Extract the [X, Y] coordinate from the center of the cell holding the provided text.  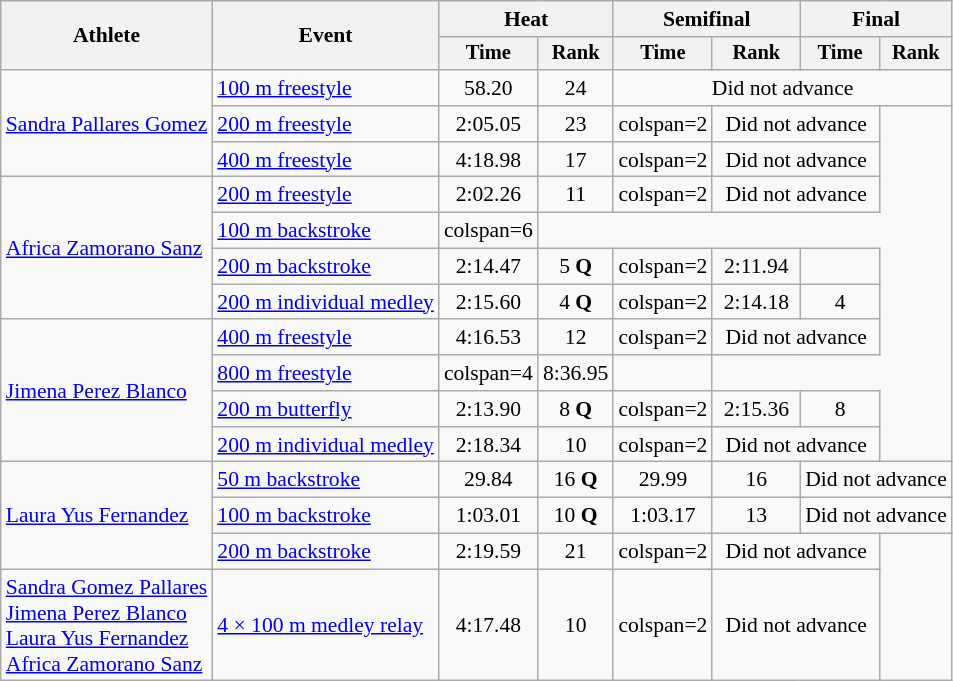
2:14.47 [488, 267]
29.99 [662, 480]
4:16.53 [488, 338]
4 [840, 302]
colspan=6 [488, 231]
10 Q [576, 516]
11 [576, 195]
58.20 [488, 88]
12 [576, 338]
2:15.36 [756, 409]
Event [326, 36]
50 m backstroke [326, 480]
2:11.94 [756, 267]
4:18.98 [488, 160]
800 m freestyle [326, 373]
2:19.59 [488, 552]
Semifinal [706, 19]
Africa Zamorano Sanz [107, 248]
8:36.95 [576, 373]
Athlete [107, 36]
200 m butterfly [326, 409]
17 [576, 160]
1:03.17 [662, 516]
5 Q [576, 267]
4:17.48 [488, 625]
23 [576, 124]
24 [576, 88]
100 m freestyle [326, 88]
Heat [526, 19]
Sandra Pallares Gomez [107, 124]
Final [876, 19]
1:03.01 [488, 516]
Jimena Perez Blanco [107, 391]
4 Q [576, 302]
Laura Yus Fernandez [107, 516]
2:18.34 [488, 445]
8 Q [576, 409]
2:13.90 [488, 409]
Sandra Gomez PallaresJimena Perez BlancoLaura Yus FernandezAfrica Zamorano Sanz [107, 625]
2:02.26 [488, 195]
4 × 100 m medley relay [326, 625]
16 [756, 480]
8 [840, 409]
colspan=4 [488, 373]
13 [756, 516]
16 Q [576, 480]
29.84 [488, 480]
2:15.60 [488, 302]
2:14.18 [756, 302]
2:05.05 [488, 124]
21 [576, 552]
